Identify which cell holds the provided text, then report its (x, y) central coordinate. 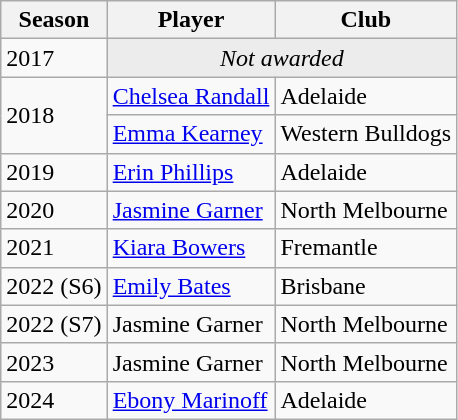
Western Bulldogs (366, 134)
Fremantle (366, 248)
2020 (54, 210)
2021 (54, 248)
Player (191, 20)
Ebony Marinoff (191, 400)
2019 (54, 172)
Brisbane (366, 286)
2018 (54, 115)
2024 (54, 400)
Season (54, 20)
2022 (S6) (54, 286)
Emily Bates (191, 286)
2023 (54, 362)
Not awarded (282, 58)
Club (366, 20)
2017 (54, 58)
Chelsea Randall (191, 96)
Emma Kearney (191, 134)
2022 (S7) (54, 324)
Kiara Bowers (191, 248)
Erin Phillips (191, 172)
